Return the [x, y] coordinate for the center point of the cell that contains the specified text.  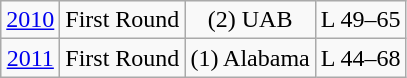
2010 [30, 20]
(2) UAB [250, 20]
L 44–68 [360, 58]
2011 [30, 58]
(1) Alabama [250, 58]
L 49–65 [360, 20]
